From the cell containing the given text, extract its center point as (X, Y) coordinate. 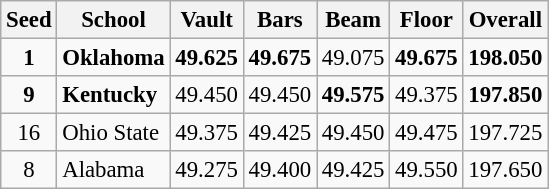
Ohio State (114, 133)
49.550 (426, 170)
Vault (206, 20)
198.050 (506, 58)
16 (29, 133)
8 (29, 170)
Alabama (114, 170)
Kentucky (114, 95)
Overall (506, 20)
Oklahoma (114, 58)
Seed (29, 20)
197.650 (506, 170)
Floor (426, 20)
49.575 (354, 95)
Beam (354, 20)
49.475 (426, 133)
49.075 (354, 58)
Bars (280, 20)
49.400 (280, 170)
49.625 (206, 58)
School (114, 20)
197.725 (506, 133)
49.275 (206, 170)
197.850 (506, 95)
1 (29, 58)
9 (29, 95)
